For the text-containing cell, return its midpoint in [x, y] coordinate format. 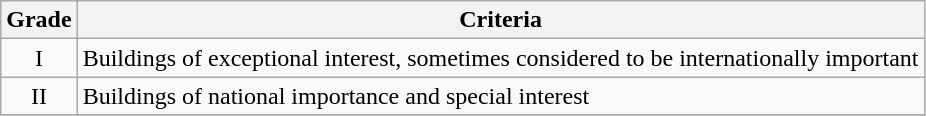
II [39, 96]
I [39, 58]
Buildings of national importance and special interest [500, 96]
Buildings of exceptional interest, sometimes considered to be internationally important [500, 58]
Grade [39, 20]
Criteria [500, 20]
